Detect which cell encompasses the target text, then output its (X, Y) center coordinate. 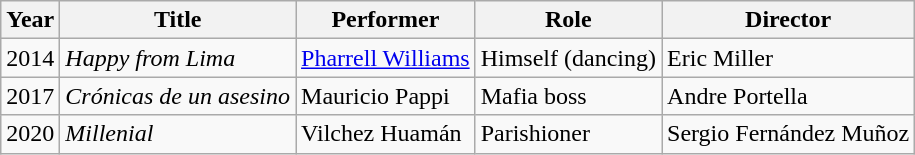
Andre Portella (788, 96)
Year (30, 20)
2014 (30, 58)
Millenial (178, 134)
2020 (30, 134)
Title (178, 20)
Himself (dancing) (568, 58)
Vilchez Huamán (386, 134)
Mauricio Pappi (386, 96)
Eric Miller (788, 58)
2017 (30, 96)
Role (568, 20)
Performer (386, 20)
Sergio Fernández Muñoz (788, 134)
Pharrell Williams (386, 58)
Happy from Lima (178, 58)
Mafia boss (568, 96)
Crónicas de un asesino (178, 96)
Parishioner (568, 134)
Director (788, 20)
